Scan for the cell matching the given text and deliver its [X, Y] coordinate at center. 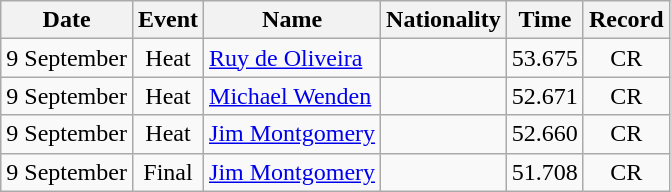
Ruy de Oliveira [292, 58]
52.671 [544, 96]
Final [168, 172]
Date [67, 20]
51.708 [544, 172]
Record [626, 20]
52.660 [544, 134]
Name [292, 20]
Nationality [444, 20]
Event [168, 20]
Time [544, 20]
Michael Wenden [292, 96]
53.675 [544, 58]
